Search for the cell housing the specified text and yield its (X, Y) center coordinate. 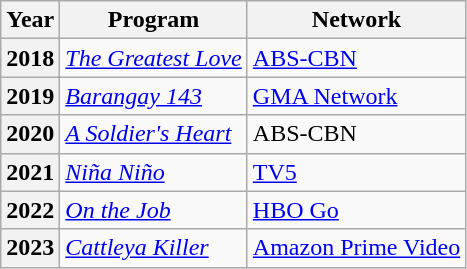
HBO Go (356, 210)
On the Job (154, 210)
Year (30, 20)
Cattleya Killer (154, 248)
The Greatest Love (154, 58)
Program (154, 20)
Amazon Prime Video (356, 248)
Network (356, 20)
2018 (30, 58)
2023 (30, 248)
Barangay 143 (154, 96)
TV5 (356, 172)
2022 (30, 210)
2019 (30, 96)
GMA Network (356, 96)
A Soldier's Heart (154, 134)
2021 (30, 172)
2020 (30, 134)
Niña Niño (154, 172)
